Detect which cell encompasses the target text, then output its [x, y] center coordinate. 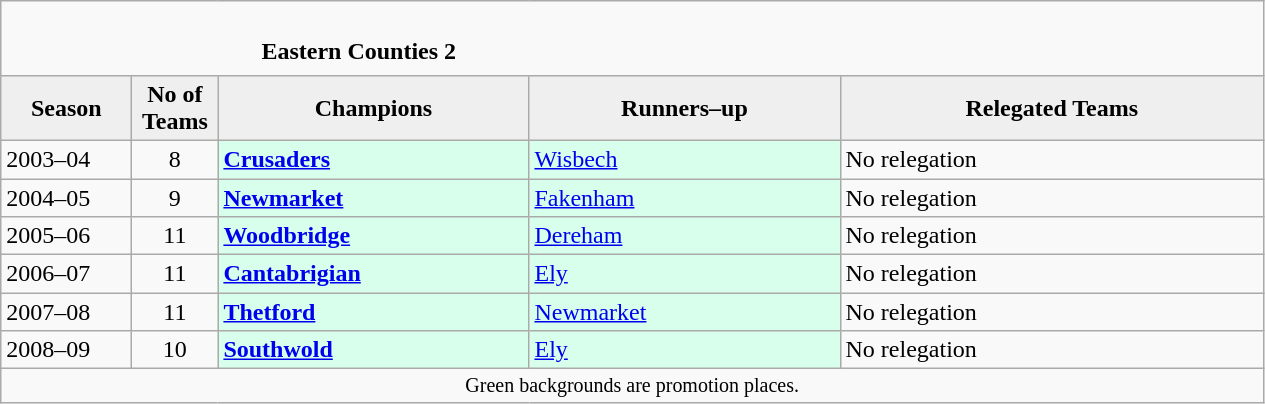
Thetford [374, 312]
Green backgrounds are promotion places. [632, 386]
Wisbech [684, 159]
Fakenham [684, 197]
2003–04 [66, 159]
2004–05 [66, 197]
9 [175, 197]
Cantabrigian [374, 274]
10 [175, 350]
Dereham [684, 236]
2005–06 [66, 236]
No of Teams [175, 108]
2006–07 [66, 274]
Season [66, 108]
Woodbridge [374, 236]
8 [175, 159]
Crusaders [374, 159]
Relegated Teams [1052, 108]
2007–08 [66, 312]
Southwold [374, 350]
Runners–up [684, 108]
2008–09 [66, 350]
Champions [374, 108]
